Search for the cell housing the specified text and yield its (x, y) center coordinate. 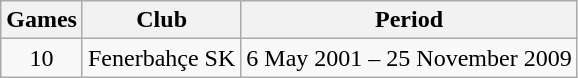
Games (42, 20)
Fenerbahçe SK (161, 58)
Period (409, 20)
10 (42, 58)
Club (161, 20)
6 May 2001 – 25 November 2009 (409, 58)
